Capture the cell that displays the provided text and extract its (X, Y) central coordinate. 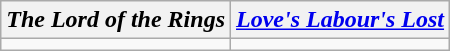
The Lord of the Rings (116, 20)
Love's Labour's Lost (340, 20)
